Determine the (x, y) coordinate at the center of the cell enclosing the given text.  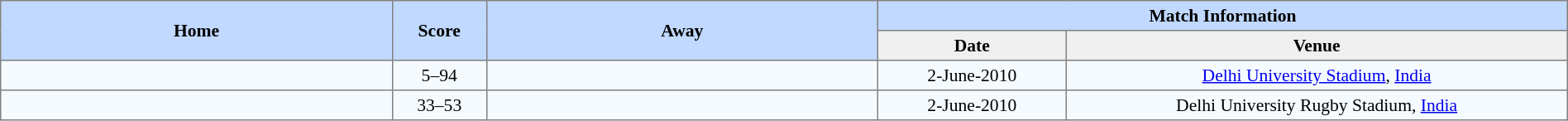
33–53 (439, 105)
Date (973, 46)
5–94 (439, 75)
Venue (1317, 46)
Away (682, 31)
Home (197, 31)
Match Information (1223, 16)
Delhi University Rugby Stadium, India (1317, 105)
Score (439, 31)
Delhi University Stadium, India (1317, 75)
